Return (x, y) of the center of cell containing provided text 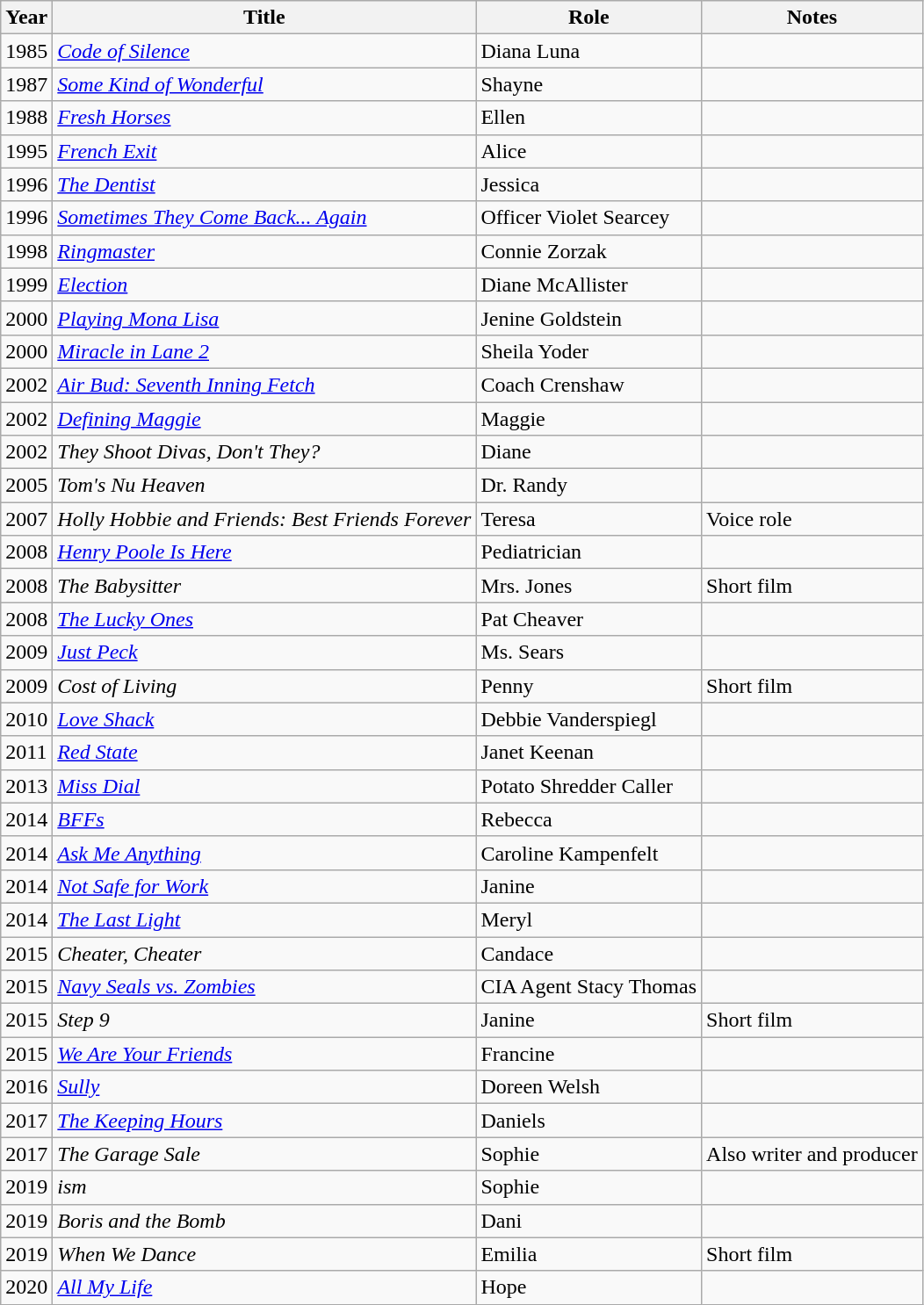
Ask Me Anything (264, 853)
Navy Seals vs. Zombies (264, 987)
The Lucky Ones (264, 619)
2011 (26, 753)
Officer Violet Searcey (588, 218)
2005 (26, 486)
Meryl (588, 919)
Francine (588, 1054)
Boris and the Bomb (264, 1221)
Some Kind of Wonderful (264, 84)
When We Dance (264, 1254)
Mrs. Jones (588, 586)
Just Peck (264, 652)
2007 (26, 519)
Ringmaster (264, 251)
The Garage Sale (264, 1154)
They Shoot Divas, Don't They? (264, 452)
Doreen Welsh (588, 1087)
Dani (588, 1221)
Pediatrician (588, 552)
Coach Crenshaw (588, 385)
Miracle in Lane 2 (264, 351)
All My Life (264, 1287)
BFFs (264, 819)
Sometimes They Come Back... Again (264, 218)
Jenine Goldstein (588, 318)
Debbie Vanderspiegl (588, 719)
Sully (264, 1087)
2020 (26, 1287)
1999 (26, 285)
Emilia (588, 1254)
Notes (812, 18)
Holly Hobbie and Friends: Best Friends Forever (264, 519)
Step 9 (264, 1020)
We Are Your Friends (264, 1054)
Playing Mona Lisa (264, 318)
French Exit (264, 151)
Ms. Sears (588, 652)
Also writer and producer (812, 1154)
Candace (588, 953)
Voice role (812, 519)
1985 (26, 51)
Henry Poole Is Here (264, 552)
2016 (26, 1087)
Red State (264, 753)
Cost of Living (264, 686)
Diane McAllister (588, 285)
Shayne (588, 84)
Janet Keenan (588, 753)
The Dentist (264, 184)
CIA Agent Stacy Thomas (588, 987)
2013 (26, 786)
Election (264, 285)
ism (264, 1187)
Pat Cheaver (588, 619)
Potato Shredder Caller (588, 786)
Hope (588, 1287)
The Keeping Hours (264, 1121)
Fresh Horses (264, 118)
Love Shack (264, 719)
Tom's Nu Heaven (264, 486)
1987 (26, 84)
Code of Silence (264, 51)
Jessica (588, 184)
Rebecca (588, 819)
Diana Luna (588, 51)
Defining Maggie (264, 419)
The Babysitter (264, 586)
Daniels (588, 1121)
Diane (588, 452)
Maggie (588, 419)
Dr. Randy (588, 486)
Air Bud: Seventh Inning Fetch (264, 385)
Penny (588, 686)
Role (588, 18)
Ellen (588, 118)
1988 (26, 118)
Cheater, Cheater (264, 953)
1995 (26, 151)
Miss Dial (264, 786)
1998 (26, 251)
Connie Zorzak (588, 251)
Caroline Kampenfelt (588, 853)
Alice (588, 151)
Sheila Yoder (588, 351)
The Last Light (264, 919)
2010 (26, 719)
Title (264, 18)
Not Safe for Work (264, 886)
Year (26, 18)
Teresa (588, 519)
